Identify which cell holds the provided text, then report its (x, y) central coordinate. 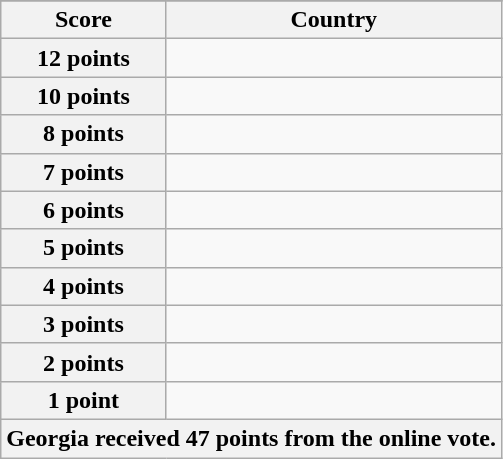
1 point (84, 400)
12 points (84, 58)
7 points (84, 172)
3 points (84, 324)
Country (334, 20)
10 points (84, 96)
Score (84, 20)
8 points (84, 134)
4 points (84, 286)
6 points (84, 210)
2 points (84, 362)
Georgia received 47 points from the online vote. (252, 438)
5 points (84, 248)
